Provide the (x, y) coordinate of the cell's center where the given text is located.  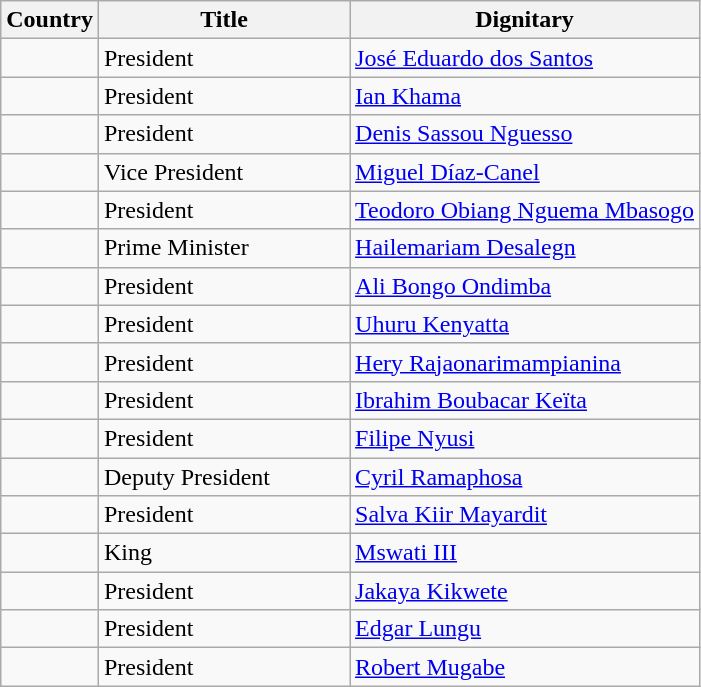
Denis Sassou Nguesso (525, 134)
Miguel Díaz-Canel (525, 172)
Edgar Lungu (525, 629)
Mswati III (525, 553)
Dignitary (525, 20)
Ali Bongo Ondimba (525, 286)
Robert Mugabe (525, 667)
King (224, 553)
Prime Minister (224, 248)
Title (224, 20)
José Eduardo dos Santos (525, 58)
Salva Kiir Mayardit (525, 515)
Ian Khama (525, 96)
Vice President (224, 172)
Ibrahim Boubacar Keïta (525, 400)
Jakaya Kikwete (525, 591)
Country (50, 20)
Filipe Nyusi (525, 438)
Teodoro Obiang Nguema Mbasogo (525, 210)
Cyril Ramaphosa (525, 477)
Hailemariam Desalegn (525, 248)
Hery Rajaonarimampianina (525, 362)
Deputy President (224, 477)
Uhuru Kenyatta (525, 324)
